Detect which cell encompasses the target text, then output its [x, y] center coordinate. 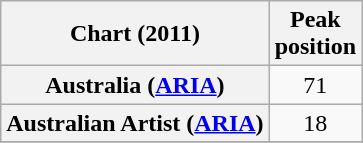
Peakposition [315, 34]
Chart (2011) [135, 34]
Australian Artist (ARIA) [135, 123]
18 [315, 123]
Australia (ARIA) [135, 85]
71 [315, 85]
